For the text-containing cell, return its midpoint in [X, Y] coordinate format. 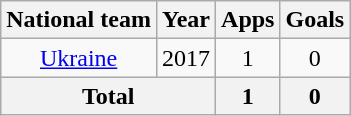
2017 [186, 58]
National team [79, 20]
Year [186, 20]
Total [108, 96]
Goals [315, 20]
Apps [248, 20]
Ukraine [79, 58]
